Output the [x, y] coordinate of the center of the cell containing the given text.  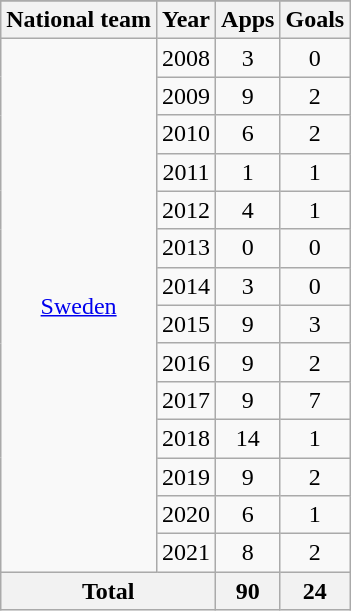
2009 [186, 96]
90 [248, 591]
2014 [186, 286]
2017 [186, 400]
Sweden [79, 306]
2019 [186, 477]
4 [248, 210]
2021 [186, 553]
2018 [186, 438]
2011 [186, 172]
2010 [186, 134]
2012 [186, 210]
National team [79, 20]
7 [315, 400]
24 [315, 591]
Total [108, 591]
Goals [315, 20]
Year [186, 20]
2015 [186, 324]
2020 [186, 515]
Apps [248, 20]
2016 [186, 362]
8 [248, 553]
14 [248, 438]
2013 [186, 248]
2008 [186, 58]
